Provide the (x, y) coordinate of the cell's center where the given text is located.  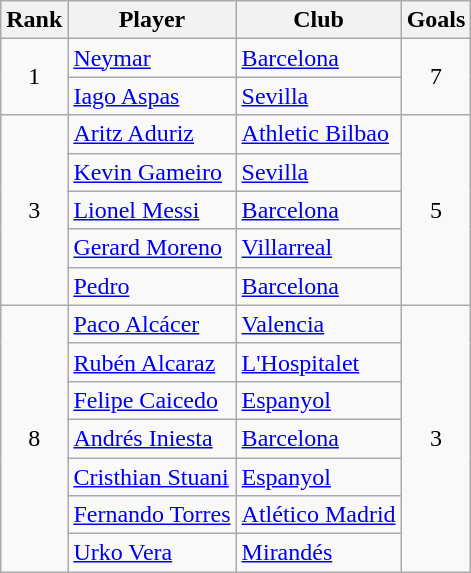
Atlético Madrid (318, 515)
Neymar (152, 58)
Kevin Gameiro (152, 172)
Urko Vera (152, 553)
Iago Aspas (152, 96)
Pedro (152, 286)
Goals (436, 20)
Rubén Alcaraz (152, 362)
Fernando Torres (152, 515)
Player (152, 20)
1 (34, 77)
8 (34, 438)
Villarreal (318, 248)
Valencia (318, 324)
Paco Alcácer (152, 324)
L'Hospitalet (318, 362)
5 (436, 210)
Gerard Moreno (152, 248)
Felipe Caicedo (152, 400)
Mirandés (318, 553)
Athletic Bilbao (318, 134)
7 (436, 77)
Aritz Aduriz (152, 134)
Lionel Messi (152, 210)
Club (318, 20)
Andrés Iniesta (152, 438)
Rank (34, 20)
Cristhian Stuani (152, 477)
